Scan for the cell matching the given text and deliver its [x, y] coordinate at center. 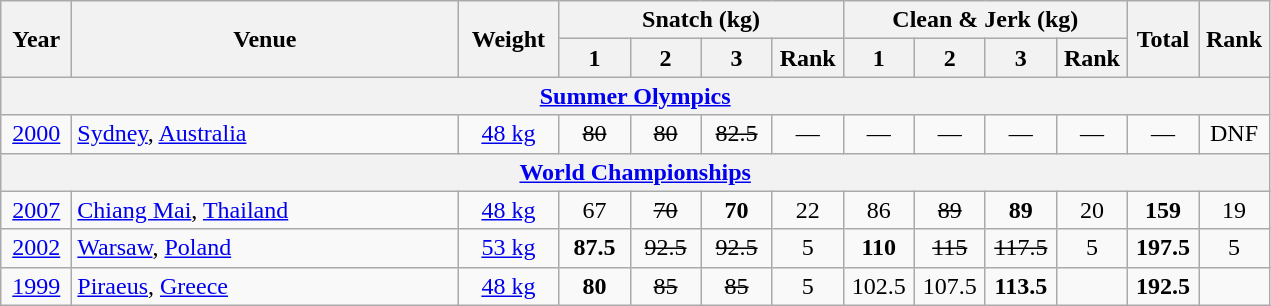
82.5 [736, 134]
110 [878, 248]
Clean & Jerk (kg) [985, 20]
Chiang Mai, Thailand [265, 210]
113.5 [1020, 286]
86 [878, 210]
Summer Olympics [636, 96]
19 [1234, 210]
20 [1092, 210]
Warsaw, Poland [265, 248]
53 kg [508, 248]
197.5 [1162, 248]
22 [808, 210]
Weight [508, 39]
107.5 [950, 286]
159 [1162, 210]
117.5 [1020, 248]
192.5 [1162, 286]
Year [36, 39]
87.5 [594, 248]
2007 [36, 210]
Snatch (kg) [701, 20]
Total [1162, 39]
2002 [36, 248]
67 [594, 210]
World Championships [636, 172]
1999 [36, 286]
Sydney, Australia [265, 134]
102.5 [878, 286]
115 [950, 248]
Piraeus, Greece [265, 286]
2000 [36, 134]
DNF [1234, 134]
Venue [265, 39]
